Find where the given text appears and provide that cell's center as (x, y) coordinate. 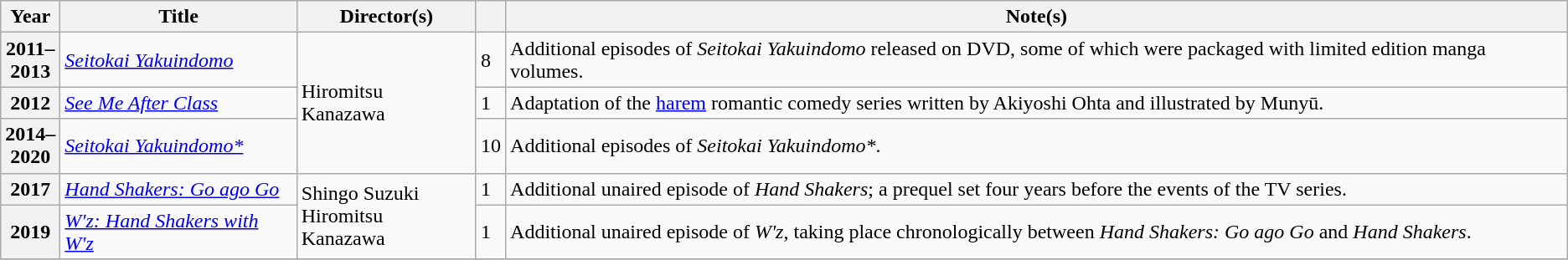
2014–2020 (30, 145)
Additional episodes of Seitokai Yakuindomo*. (1037, 145)
Hand Shakers: Go ago Go (178, 189)
Note(s) (1037, 17)
2012 (30, 103)
8 (491, 60)
W'z: Hand Shakers with W'z (178, 232)
See Me After Class (178, 103)
Additional unaired episode of W'z, taking place chronologically between Hand Shakers: Go ago Go and Hand Shakers. (1037, 232)
2017 (30, 189)
Year (30, 17)
Seitokai Yakuindomo* (178, 145)
Additional episodes of Seitokai Yakuindomo released on DVD, some of which were packaged with limited edition manga volumes. (1037, 60)
Hiromitsu Kanazawa (386, 103)
Title (178, 17)
Adaptation of the harem romantic comedy series written by Akiyoshi Ohta and illustrated by Munyū. (1037, 103)
Seitokai Yakuindomo (178, 60)
2019 (30, 232)
2011–2013 (30, 60)
Director(s) (386, 17)
10 (491, 145)
Shingo SuzukiHiromitsu Kanazawa (386, 216)
Additional unaired episode of Hand Shakers; a prequel set four years before the events of the TV series. (1037, 189)
